From the cell containing the given text, extract its center point as (X, Y) coordinate. 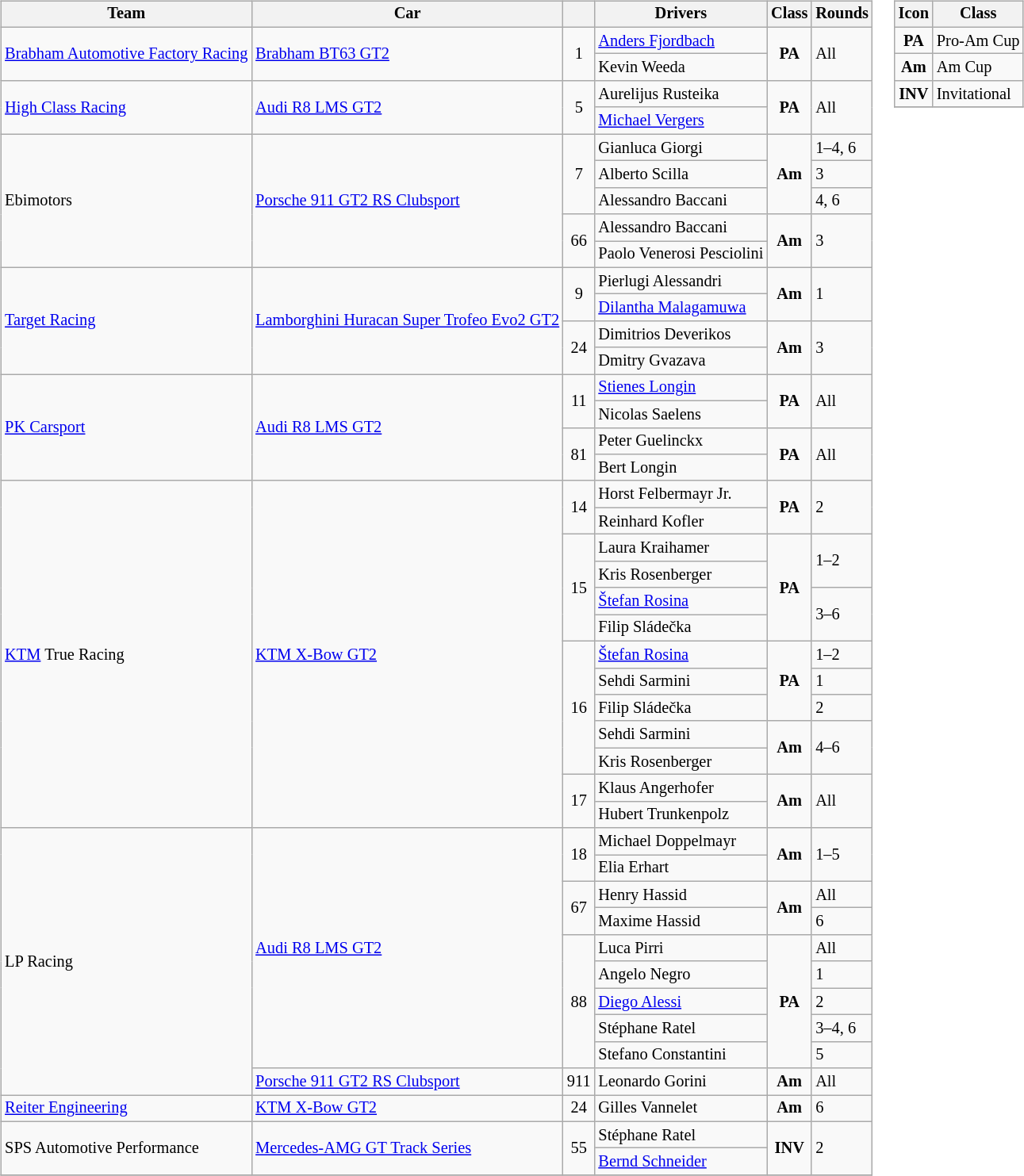
Brabham Automotive Factory Racing (126, 54)
PK Carsport (126, 428)
Am Cup (978, 67)
4–6 (842, 747)
Paolo Venerosi Pesciolini (681, 255)
9 (579, 293)
81 (579, 454)
7 (579, 174)
High Class Racing (126, 108)
Diego Alessi (681, 1002)
Team (126, 14)
Gilles Vannelet (681, 1109)
Klaus Angerhofer (681, 788)
Reiter Engineering (126, 1109)
911 (579, 1082)
88 (579, 1002)
Mercedes-AMG GT Track Series (408, 1148)
3–4, 6 (842, 1029)
Bernd Schneider (681, 1162)
Michael Vergers (681, 121)
Car (408, 14)
14 (579, 508)
Reinhard Kofler (681, 521)
3–6 (842, 614)
Horst Felbermayr Jr. (681, 494)
KTM True Racing (126, 654)
Dimitrios Deverikos (681, 335)
Hubert Trunkenpolz (681, 814)
55 (579, 1148)
Stefano Constantini (681, 1055)
Rounds (842, 14)
Leonardo Gorini (681, 1082)
67 (579, 907)
Bert Longin (681, 468)
Laura Kraihamer (681, 548)
Gianluca Giorgi (681, 147)
Nicolas Saelens (681, 414)
Dmitry Gvazava (681, 361)
Aurelijus Rusteika (681, 94)
Target Racing (126, 320)
15 (579, 588)
Lamborghini Huracan Super Trofeo Evo2 GT2 (408, 320)
16 (579, 707)
Michael Doppelmayr (681, 841)
LP Racing (126, 961)
Peter Guelinckx (681, 441)
Dilantha Malagamuwa (681, 308)
Anders Fjordbach (681, 40)
Alberto Scilla (681, 174)
Angelo Negro (681, 975)
1–5 (842, 855)
Drivers (681, 14)
Elia Erhart (681, 868)
Pierlugi Alessandri (681, 281)
66 (579, 241)
Maxime Hassid (681, 921)
Kevin Weeda (681, 67)
4, 6 (842, 201)
Ebimotors (126, 201)
18 (579, 855)
1–4, 6 (842, 147)
Icon (914, 14)
11 (579, 401)
Henry Hassid (681, 894)
Brabham BT63 GT2 (408, 54)
Stienes Longin (681, 388)
17 (579, 801)
Invitational (978, 94)
Pro-Am Cup (978, 40)
SPS Automotive Performance (126, 1148)
Luca Pirri (681, 948)
